Find where the given text appears and provide that cell's center as (X, Y) coordinate. 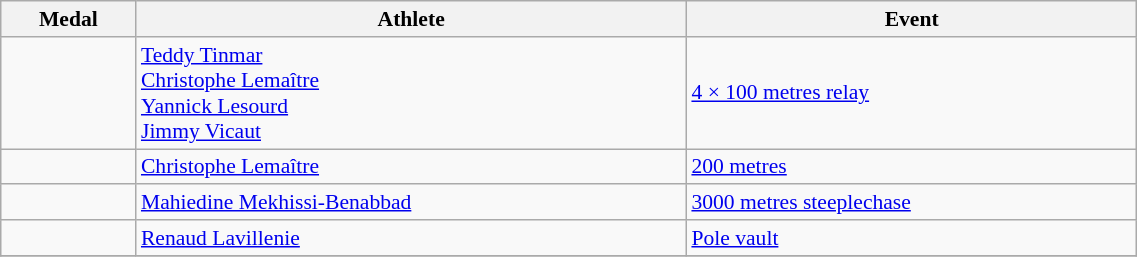
Medal (68, 19)
Christophe Lemaître (411, 167)
4 × 100 metres relay (911, 93)
Athlete (411, 19)
200 metres (911, 167)
Teddy TinmarChristophe LemaîtreYannick LesourdJimmy Vicaut (411, 93)
Pole vault (911, 238)
Renaud Lavillenie (411, 238)
Event (911, 19)
Mahiedine Mekhissi-Benabbad (411, 203)
3000 metres steeplechase (911, 203)
